Scan for the cell matching the given text and deliver its (x, y) coordinate at center. 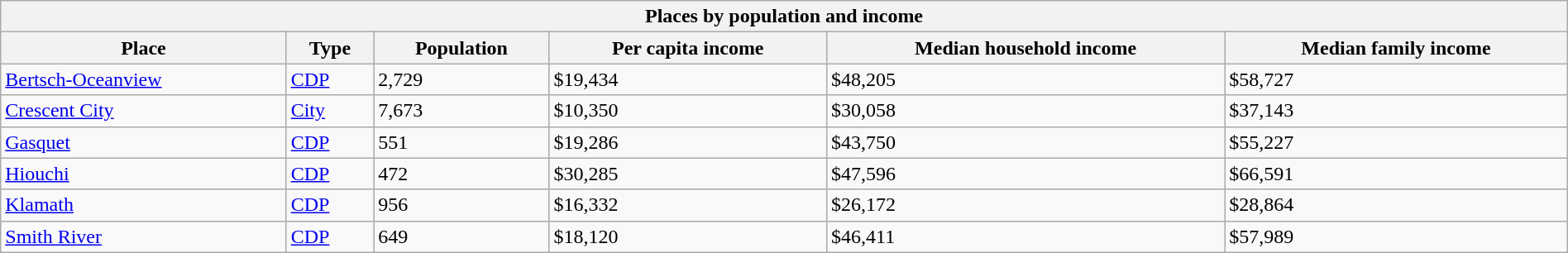
Type (330, 48)
Median household income (1025, 48)
Population (461, 48)
$48,205 (1025, 79)
Smith River (144, 236)
472 (461, 174)
$28,864 (1396, 205)
Hiouchi (144, 174)
$66,591 (1396, 174)
$58,727 (1396, 79)
$26,172 (1025, 205)
$18,120 (688, 236)
City (330, 111)
649 (461, 236)
Places by population and income (784, 17)
$10,350 (688, 111)
$57,989 (1396, 236)
$37,143 (1396, 111)
Crescent City (144, 111)
$19,434 (688, 79)
551 (461, 142)
2,729 (461, 79)
Klamath (144, 205)
$30,058 (1025, 111)
Place (144, 48)
$30,285 (688, 174)
Median family income (1396, 48)
Bertsch-Oceanview (144, 79)
956 (461, 205)
$47,596 (1025, 174)
Gasquet (144, 142)
$43,750 (1025, 142)
$16,332 (688, 205)
$46,411 (1025, 236)
7,673 (461, 111)
$19,286 (688, 142)
$55,227 (1396, 142)
Per capita income (688, 48)
